Find where the given text appears and provide that cell's center as (X, Y) coordinate. 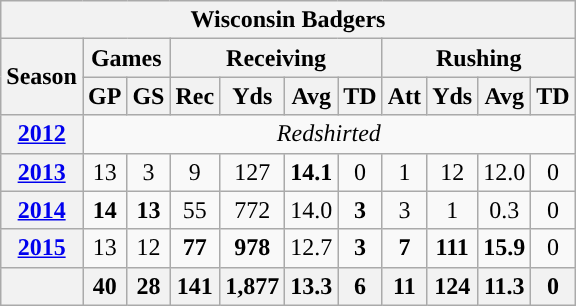
2014 (42, 210)
Wisconsin Badgers (288, 20)
55 (195, 210)
1,877 (252, 286)
13.3 (312, 286)
6 (360, 286)
Games (126, 58)
Rec (195, 96)
127 (252, 172)
14.0 (312, 210)
14 (104, 210)
0.3 (504, 210)
7 (404, 248)
14.1 (312, 172)
141 (195, 286)
124 (452, 286)
Rushing (478, 58)
Redshirted (328, 134)
GP (104, 96)
2012 (42, 134)
12.7 (312, 248)
77 (195, 248)
111 (452, 248)
2015 (42, 248)
11.3 (504, 286)
772 (252, 210)
40 (104, 286)
11 (404, 286)
978 (252, 248)
2013 (42, 172)
Season (42, 77)
28 (148, 286)
15.9 (504, 248)
Receiving (276, 58)
Att (404, 96)
12.0 (504, 172)
9 (195, 172)
GS (148, 96)
